Search for the cell housing the specified text and yield its [x, y] center coordinate. 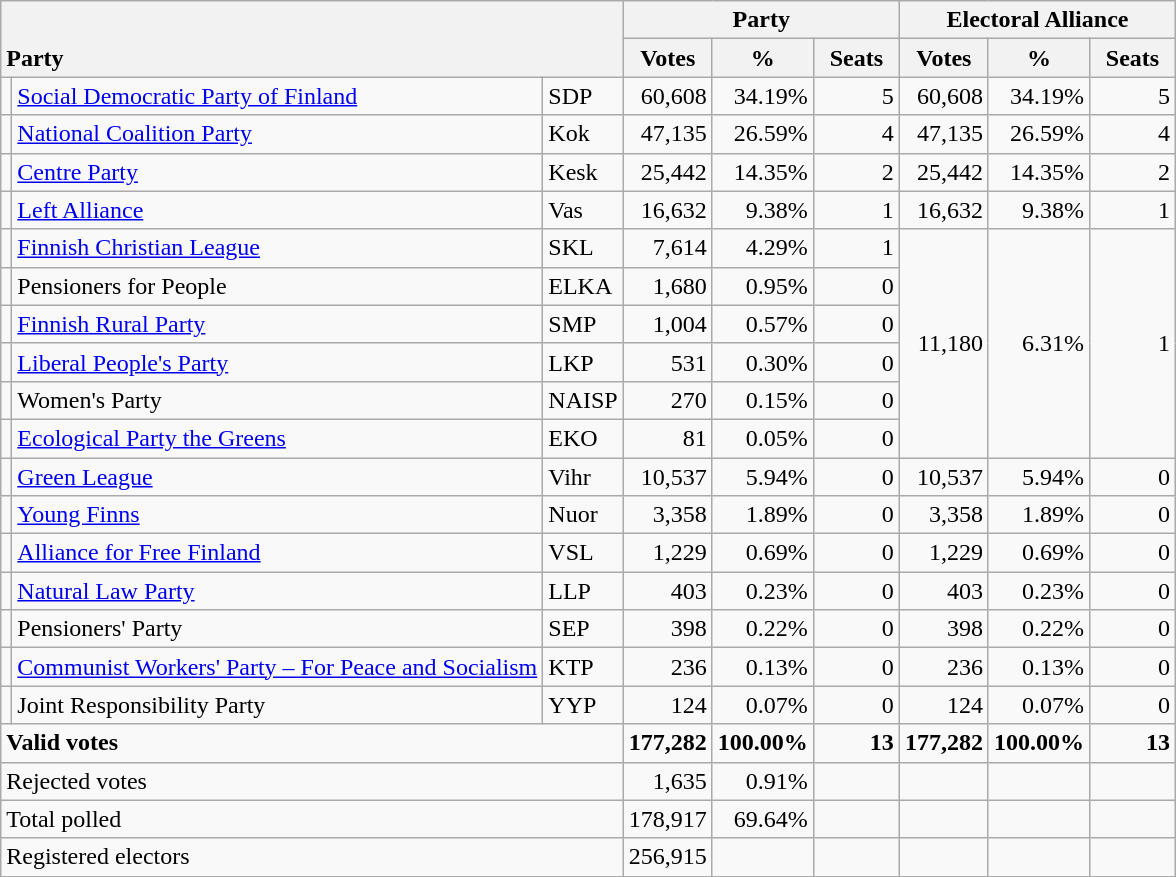
7,614 [668, 248]
LLP [583, 591]
Rejected votes [312, 781]
Vas [583, 210]
Alliance for Free Finland [278, 553]
Young Finns [278, 515]
178,917 [668, 819]
LKP [583, 362]
Pensioners for People [278, 286]
EKO [583, 438]
National Coalition Party [278, 134]
Ecological Party the Greens [278, 438]
Nuor [583, 515]
0.57% [762, 324]
Kok [583, 134]
YYP [583, 705]
Finnish Rural Party [278, 324]
SDP [583, 96]
KTP [583, 667]
Women's Party [278, 400]
Electoral Alliance [1037, 20]
NAISP [583, 400]
1,004 [668, 324]
SEP [583, 629]
VSL [583, 553]
Communist Workers' Party – For Peace and Socialism [278, 667]
81 [668, 438]
Natural Law Party [278, 591]
SKL [583, 248]
0.05% [762, 438]
531 [668, 362]
69.64% [762, 819]
Social Democratic Party of Finland [278, 96]
6.31% [1038, 343]
Left Alliance [278, 210]
Finnish Christian League [278, 248]
1,635 [668, 781]
Green League [278, 477]
Vihr [583, 477]
Centre Party [278, 172]
Joint Responsibility Party [278, 705]
SMP [583, 324]
Liberal People's Party [278, 362]
Pensioners' Party [278, 629]
270 [668, 400]
Total polled [312, 819]
11,180 [944, 343]
256,915 [668, 857]
0.95% [762, 286]
ELKA [583, 286]
1,680 [668, 286]
Registered electors [312, 857]
Kesk [583, 172]
0.91% [762, 781]
Valid votes [312, 743]
0.15% [762, 400]
4.29% [762, 248]
0.30% [762, 362]
